Capture the cell that displays the provided text and extract its [X, Y] central coordinate. 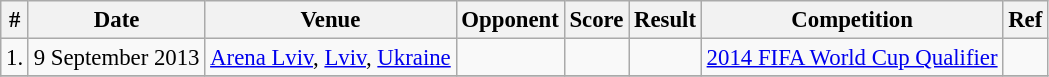
2014 FIFA World Cup Qualifier [852, 58]
Arena Lviv, Lviv, Ukraine [330, 58]
Venue [330, 20]
9 September 2013 [116, 58]
# [15, 20]
Opponent [510, 20]
Score [596, 20]
Ref [1026, 20]
Date [116, 20]
1. [15, 58]
Competition [852, 20]
Result [666, 20]
